From the cell containing the given text, extract its center point as [x, y] coordinate. 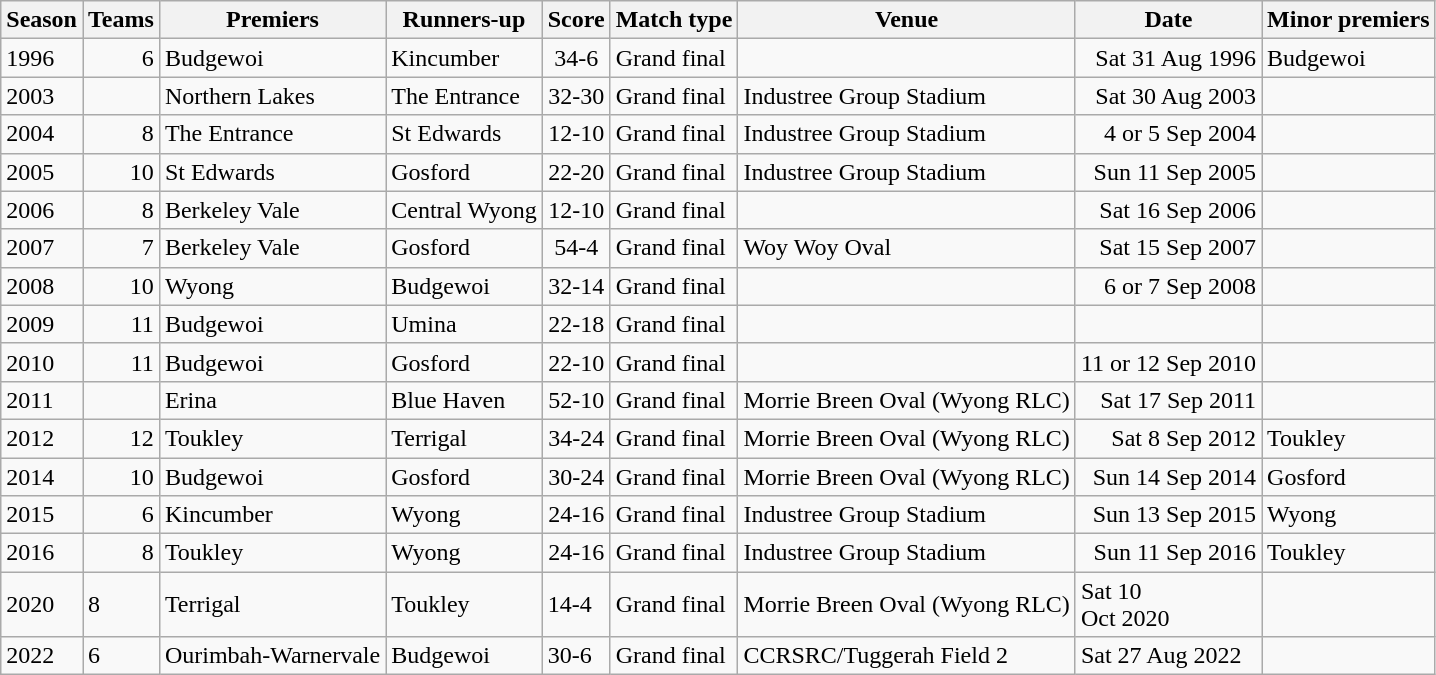
2014 [42, 477]
Runners-up [464, 20]
Teams [120, 20]
32-14 [576, 286]
2010 [42, 362]
Northern Lakes [272, 96]
1996 [42, 58]
Umina [464, 324]
52-10 [576, 400]
Premiers [272, 20]
2003 [42, 96]
Sun 14 Sep 2014 [1168, 477]
7 [120, 248]
Sat 31 Aug 1996 [1168, 58]
Sun 11 Sep 2016 [1168, 553]
22-20 [576, 172]
Score [576, 20]
Sat 10Oct 2020 [1168, 604]
Blue Haven [464, 400]
2009 [42, 324]
Season [42, 20]
Sat 30 Aug 2003 [1168, 96]
11 or 12 Sep 2010 [1168, 362]
54-4 [576, 248]
2012 [42, 438]
Date [1168, 20]
34-24 [576, 438]
12 [120, 438]
2015 [42, 515]
Sat 8 Sep 2012 [1168, 438]
Sat 17 Sep 2011 [1168, 400]
32-30 [576, 96]
CCRSRC/Tuggerah Field 2 [907, 656]
30-24 [576, 477]
Woy Woy Oval [907, 248]
2006 [42, 210]
2016 [42, 553]
14-4 [576, 604]
Sun 13 Sep 2015 [1168, 515]
Erina [272, 400]
2007 [42, 248]
Match type [674, 20]
Sat 27 Aug 2022 [1168, 656]
Sat 16 Sep 2006 [1168, 210]
6 or 7 Sep 2008 [1168, 286]
2020 [42, 604]
2008 [42, 286]
30-6 [576, 656]
Sat 15 Sep 2007 [1168, 248]
34-6 [576, 58]
2011 [42, 400]
Sun 11 Sep 2005 [1168, 172]
22-18 [576, 324]
Ourimbah-Warnervale [272, 656]
2005 [42, 172]
Venue [907, 20]
Minor premiers [1348, 20]
4 or 5 Sep 2004 [1168, 134]
Central Wyong [464, 210]
2022 [42, 656]
22-10 [576, 362]
2004 [42, 134]
